Pinpoint the cell where the given text exists, returning its [x, y] midpoint coordinate. 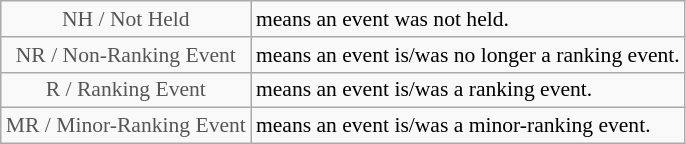
NH / Not Held [126, 19]
means an event is/was no longer a ranking event. [468, 55]
NR / Non-Ranking Event [126, 55]
R / Ranking Event [126, 90]
means an event is/was a minor-ranking event. [468, 126]
means an event was not held. [468, 19]
means an event is/was a ranking event. [468, 90]
MR / Minor-Ranking Event [126, 126]
